Scan for the cell matching the given text and deliver its (X, Y) coordinate at center. 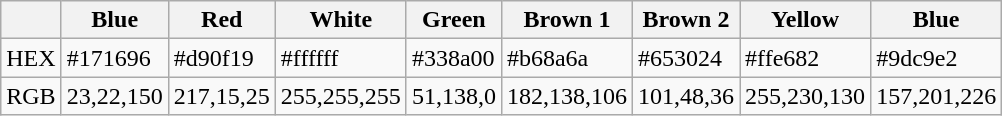
157,201,226 (936, 96)
Red (222, 20)
#d90f19 (222, 58)
255,230,130 (806, 96)
182,138,106 (566, 96)
Brown 1 (566, 20)
255,255,255 (340, 96)
51,138,0 (454, 96)
#ffffff (340, 58)
Yellow (806, 20)
217,15,25 (222, 96)
#653024 (686, 58)
HEX (31, 58)
#9dc9e2 (936, 58)
101,48,36 (686, 96)
#338a00 (454, 58)
23,22,150 (114, 96)
RGB (31, 96)
Green (454, 20)
#ffe682 (806, 58)
Brown 2 (686, 20)
#b68a6a (566, 58)
#171696 (114, 58)
White (340, 20)
